Capture the cell that displays the provided text and extract its (X, Y) central coordinate. 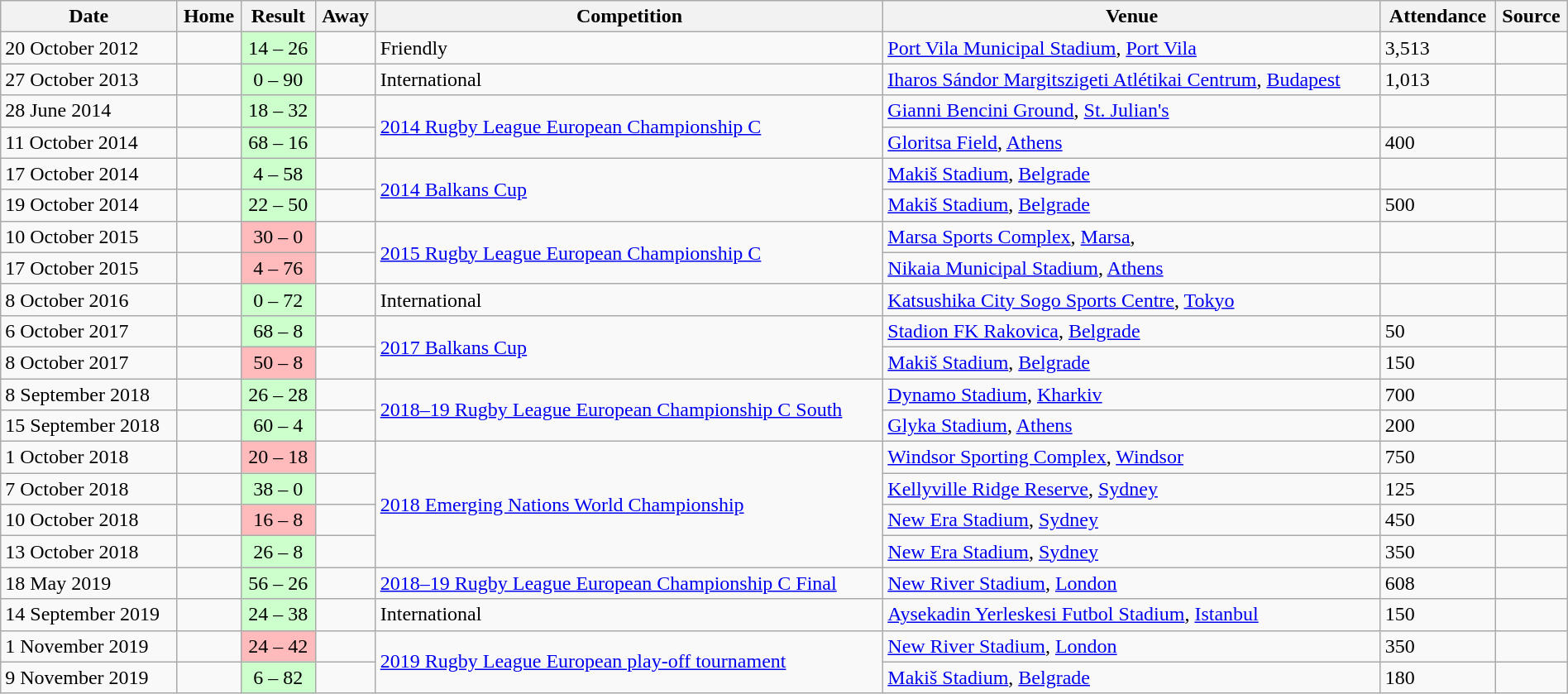
Friendly (629, 48)
180 (1437, 677)
8 October 2017 (89, 362)
Home (209, 17)
4 – 58 (278, 174)
Result (278, 17)
Windsor Sporting Complex, Windsor (1132, 457)
2018–19 Rugby League European Championship C Final (629, 583)
26 – 8 (278, 552)
Katsushika City Sogo Sports Centre, Tokyo (1132, 299)
Aysekadin Yerleskesi Futbol Stadium, Istanbul (1132, 615)
24 – 42 (278, 646)
14 – 26 (278, 48)
Venue (1132, 17)
38 – 0 (278, 489)
30 – 0 (278, 237)
68 – 8 (278, 331)
125 (1437, 489)
0 – 72 (278, 299)
Stadion FK Rakovica, Belgrade (1132, 331)
4 – 76 (278, 268)
Away (346, 17)
68 – 16 (278, 142)
22 – 50 (278, 205)
17 October 2014 (89, 174)
1 November 2019 (89, 646)
26 – 28 (278, 395)
11 October 2014 (89, 142)
16 – 8 (278, 520)
2017 Balkans Cup (629, 347)
17 October 2015 (89, 268)
700 (1437, 395)
56 – 26 (278, 583)
6 October 2017 (89, 331)
Attendance (1437, 17)
Marsa Sports Complex, Marsa, (1132, 237)
7 October 2018 (89, 489)
Nikaia Municipal Stadium, Athens (1132, 268)
Iharos Sándor Margitszigeti Atlétikai Centrum, Budapest (1132, 79)
19 October 2014 (89, 205)
20 October 2012 (89, 48)
200 (1437, 426)
Kellyville Ridge Reserve, Sydney (1132, 489)
13 October 2018 (89, 552)
Port Vila Municipal Stadium, Port Vila (1132, 48)
60 – 4 (278, 426)
2015 Rugby League European Championship C (629, 252)
14 September 2019 (89, 615)
1 October 2018 (89, 457)
20 – 18 (278, 457)
Dynamo Stadium, Kharkiv (1132, 395)
9 November 2019 (89, 677)
Competition (629, 17)
50 (1437, 331)
10 October 2015 (89, 237)
18 May 2019 (89, 583)
Glyka Stadium, Athens (1132, 426)
Source (1532, 17)
2019 Rugby League European play-off tournament (629, 662)
28 June 2014 (89, 111)
750 (1437, 457)
50 – 8 (278, 362)
10 October 2018 (89, 520)
2014 Rugby League European Championship C (629, 127)
2018–19 Rugby League European Championship C South (629, 410)
2018 Emerging Nations World Championship (629, 505)
Gianni Bencini Ground, St. Julian's (1132, 111)
18 – 32 (278, 111)
6 – 82 (278, 677)
24 – 38 (278, 615)
400 (1437, 142)
Date (89, 17)
450 (1437, 520)
1,013 (1437, 79)
2014 Balkans Cup (629, 189)
3,513 (1437, 48)
0 – 90 (278, 79)
Gloritsa Field, Athens (1132, 142)
608 (1437, 583)
8 September 2018 (89, 395)
27 October 2013 (89, 79)
500 (1437, 205)
8 October 2016 (89, 299)
15 September 2018 (89, 426)
